Locate the cell with the specified text and output its (X, Y) center coordinate. 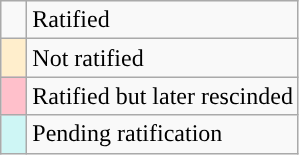
Ratified but later rescinded (163, 96)
Not ratified (163, 58)
Ratified (163, 20)
Pending ratification (163, 134)
